From the cell containing the given text, extract its center point as (x, y) coordinate. 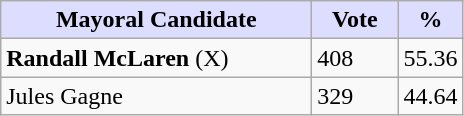
% (430, 20)
Jules Gagne (156, 96)
329 (355, 96)
44.64 (430, 96)
Randall McLaren (X) (156, 58)
55.36 (430, 58)
Mayoral Candidate (156, 20)
408 (355, 58)
Vote (355, 20)
